Determine the (x, y) coordinate at the center of the cell enclosing the given text.  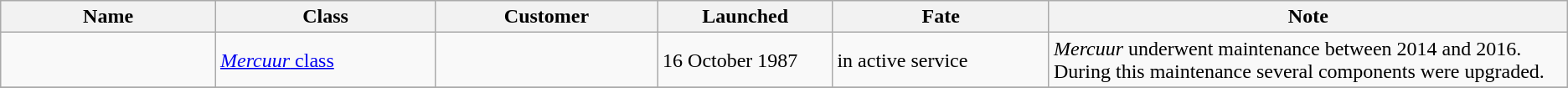
Mercuur class (325, 60)
Customer (546, 17)
Class (325, 17)
in active service (941, 60)
16 October 1987 (745, 60)
Mercuur underwent maintenance between 2014 and 2016. During this maintenance several components were upgraded. (1308, 60)
Fate (941, 17)
Name (109, 17)
Note (1308, 17)
Launched (745, 17)
